Provide the (x, y) coordinate of the cell's center where the given text is located.  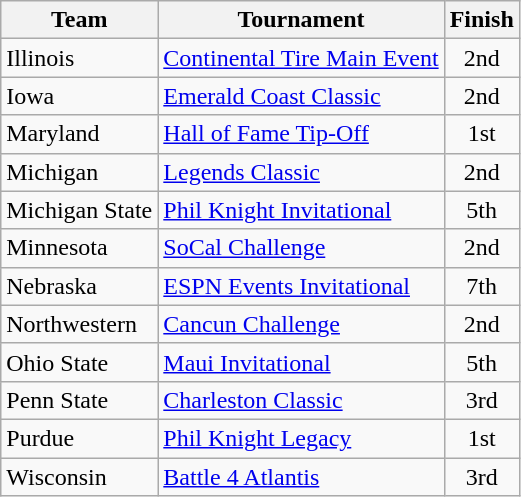
Illinois (80, 58)
Maryland (80, 134)
Battle 4 Atlantis (301, 477)
Tournament (301, 20)
Michigan State (80, 210)
Maui Invitational (301, 362)
SoCal Challenge (301, 248)
Nebraska (80, 286)
Continental Tire Main Event (301, 58)
Penn State (80, 400)
Emerald Coast Classic (301, 96)
Phil Knight Legacy (301, 438)
Hall of Fame Tip-Off (301, 134)
Minnesota (80, 248)
7th (482, 286)
Michigan (80, 172)
Ohio State (80, 362)
Finish (482, 20)
Northwestern (80, 324)
Iowa (80, 96)
ESPN Events Invitational (301, 286)
Purdue (80, 438)
Phil Knight Invitational (301, 210)
Legends Classic (301, 172)
Charleston Classic (301, 400)
Team (80, 20)
Wisconsin (80, 477)
Cancun Challenge (301, 324)
